Locate the cell with the specified text and output its [X, Y] center coordinate. 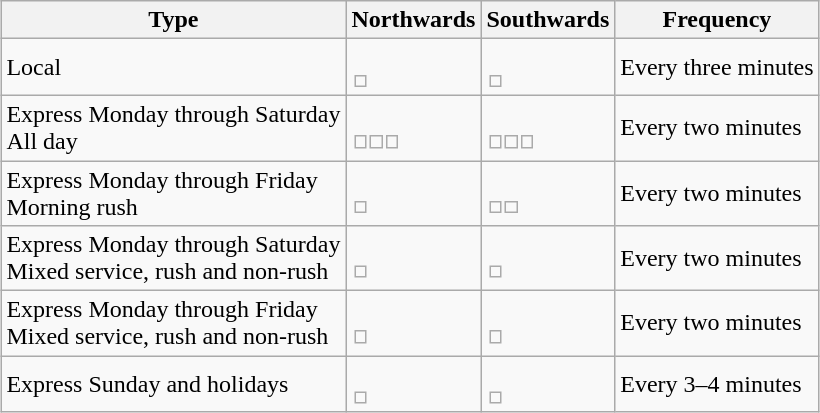
Express Monday through SaturdayMixed service, rush and non-rush [174, 258]
Every three minutes [717, 68]
Northwards [414, 20]
Local [174, 68]
Express Sunday and holidays [174, 384]
Express Monday through FridayMorning rush [174, 192]
Express Monday through FridayMixed service, rush and non-rush [174, 324]
Every 3–4 minutes [717, 384]
Type [174, 20]
Express Monday through SaturdayAll day [174, 128]
Frequency [717, 20]
Southwards [548, 20]
